Provide the [x, y] coordinate of the cell's center where the given text is located.  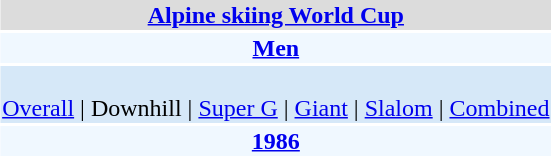
Overall | Downhill | Super G | Giant | Slalom | Combined [276, 94]
1986 [276, 141]
Men [276, 48]
Alpine skiing World Cup [276, 15]
